From the cell containing the given text, extract its center point as (X, Y) coordinate. 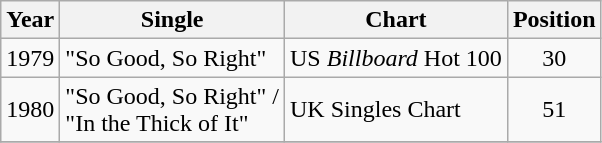
30 (554, 58)
US Billboard Hot 100 (396, 58)
Single (172, 20)
UK Singles Chart (396, 110)
1980 (30, 110)
1979 (30, 58)
"So Good, So Right" (172, 58)
Year (30, 20)
"So Good, So Right" /"In the Thick of It" (172, 110)
51 (554, 110)
Chart (396, 20)
Position (554, 20)
